Find where the given text appears and provide that cell's center as [x, y] coordinate. 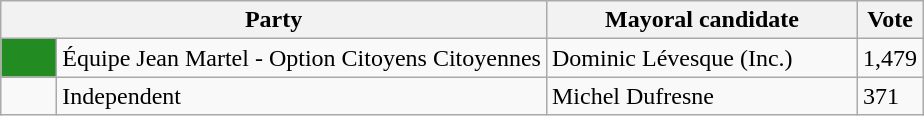
Équipe Jean Martel - Option Citoyens Citoyennes [302, 58]
Dominic Lévesque (Inc.) [702, 58]
371 [890, 96]
Independent [302, 96]
Mayoral candidate [702, 20]
1,479 [890, 58]
Vote [890, 20]
Michel Dufresne [702, 96]
Party [274, 20]
